Search for the cell housing the specified text and yield its (x, y) center coordinate. 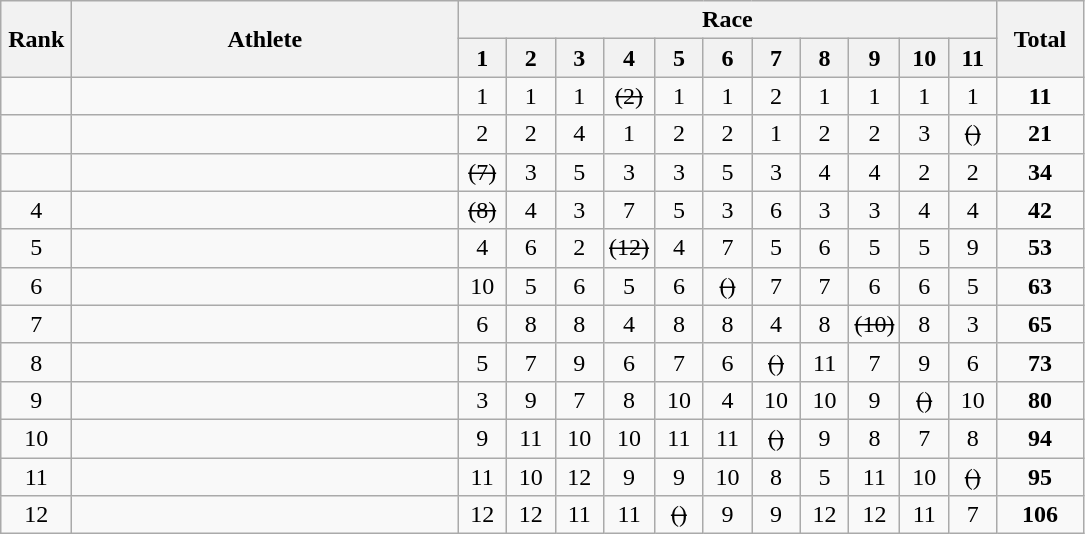
80 (1040, 400)
63 (1040, 286)
94 (1040, 438)
53 (1040, 248)
Race (728, 20)
Total (1040, 39)
(12) (630, 248)
(8) (482, 210)
95 (1040, 477)
21 (1040, 134)
(2) (630, 96)
73 (1040, 362)
(7) (482, 172)
42 (1040, 210)
65 (1040, 324)
(10) (874, 324)
Athlete (265, 39)
34 (1040, 172)
Rank (36, 39)
106 (1040, 515)
